Search for the cell housing the specified text and yield its [X, Y] center coordinate. 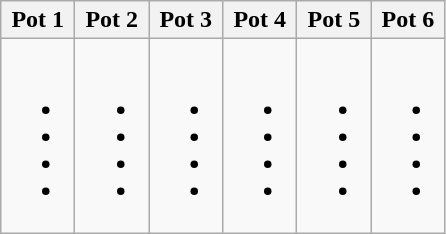
Pot 5 [334, 20]
Pot 6 [408, 20]
Pot 1 [38, 20]
Pot 4 [260, 20]
Pot 3 [186, 20]
Pot 2 [112, 20]
